Determine the [X, Y] coordinate at the center of the cell enclosing the given text.  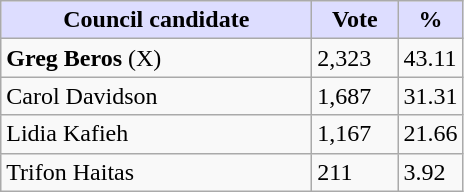
Council candidate [156, 20]
3.92 [430, 172]
21.66 [430, 134]
2,323 [355, 58]
Trifon Haitas [156, 172]
1,167 [355, 134]
43.11 [430, 58]
31.31 [430, 96]
Lidia Kafieh [156, 134]
Carol Davidson [156, 96]
Greg Beros (X) [156, 58]
211 [355, 172]
1,687 [355, 96]
Vote [355, 20]
% [430, 20]
